Detect which cell encompasses the target text, then output its (x, y) center coordinate. 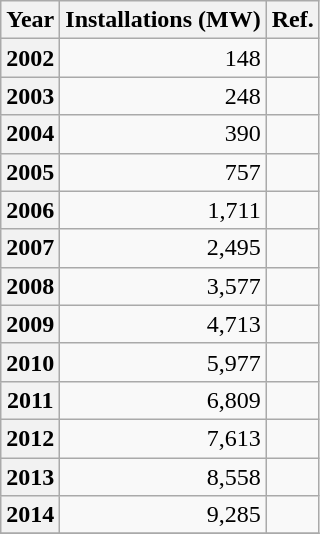
2008 (30, 286)
Year (30, 20)
248 (163, 96)
2,495 (163, 248)
3,577 (163, 286)
2013 (30, 477)
2014 (30, 515)
2006 (30, 210)
9,285 (163, 515)
4,713 (163, 324)
Ref. (292, 20)
6,809 (163, 400)
390 (163, 134)
Installations (MW) (163, 20)
2003 (30, 96)
2011 (30, 400)
1,711 (163, 210)
2005 (30, 172)
2009 (30, 324)
757 (163, 172)
148 (163, 58)
5,977 (163, 362)
8,558 (163, 477)
2007 (30, 248)
2012 (30, 438)
2004 (30, 134)
7,613 (163, 438)
2002 (30, 58)
2010 (30, 362)
